Extract the (x, y) coordinate from the center of the cell holding the provided text.  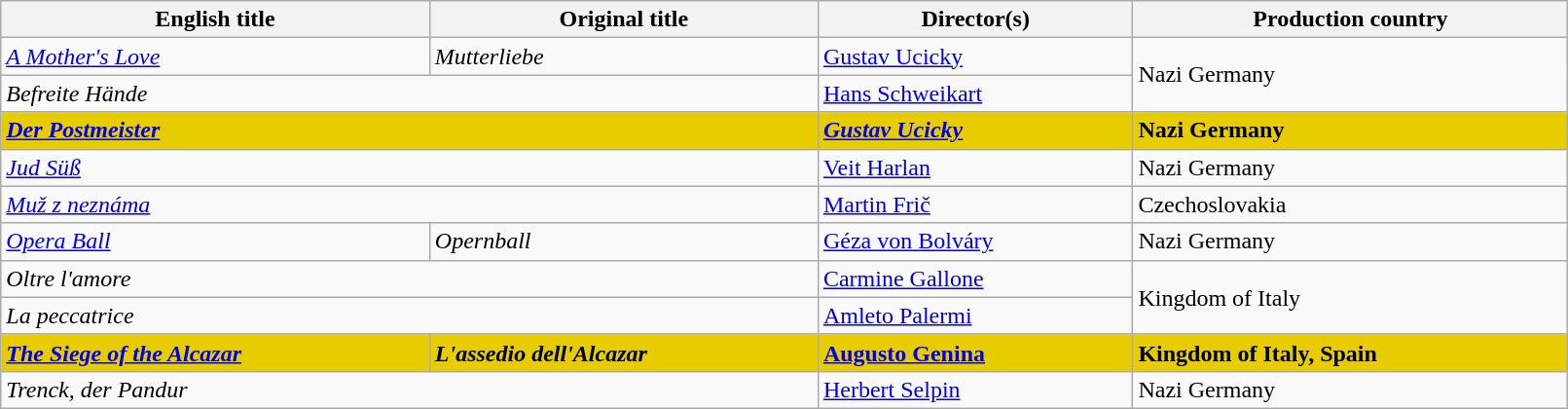
Jud Süß (410, 167)
Carmine Gallone (975, 279)
Herbert Selpin (975, 390)
Veit Harlan (975, 167)
Hans Schweikart (975, 93)
Mutterliebe (623, 56)
Trenck, der Pandur (410, 390)
Augusto Genina (975, 353)
Martin Frič (975, 204)
Czechoslovakia (1351, 204)
Der Postmeister (410, 130)
Opernball (623, 242)
Amleto Palermi (975, 316)
Opera Ball (216, 242)
Befreite Hände (410, 93)
Original title (623, 19)
Muž z neznáma (410, 204)
Géza von Bolváry (975, 242)
Kingdom of Italy (1351, 297)
L'assedio dell'Alcazar (623, 353)
La peccatrice (410, 316)
Director(s) (975, 19)
The Siege of the Alcazar (216, 353)
English title (216, 19)
A Mother's Love (216, 56)
Kingdom of Italy, Spain (1351, 353)
Production country (1351, 19)
Oltre l'amore (410, 279)
